From the cell containing the given text, extract its center point as (X, Y) coordinate. 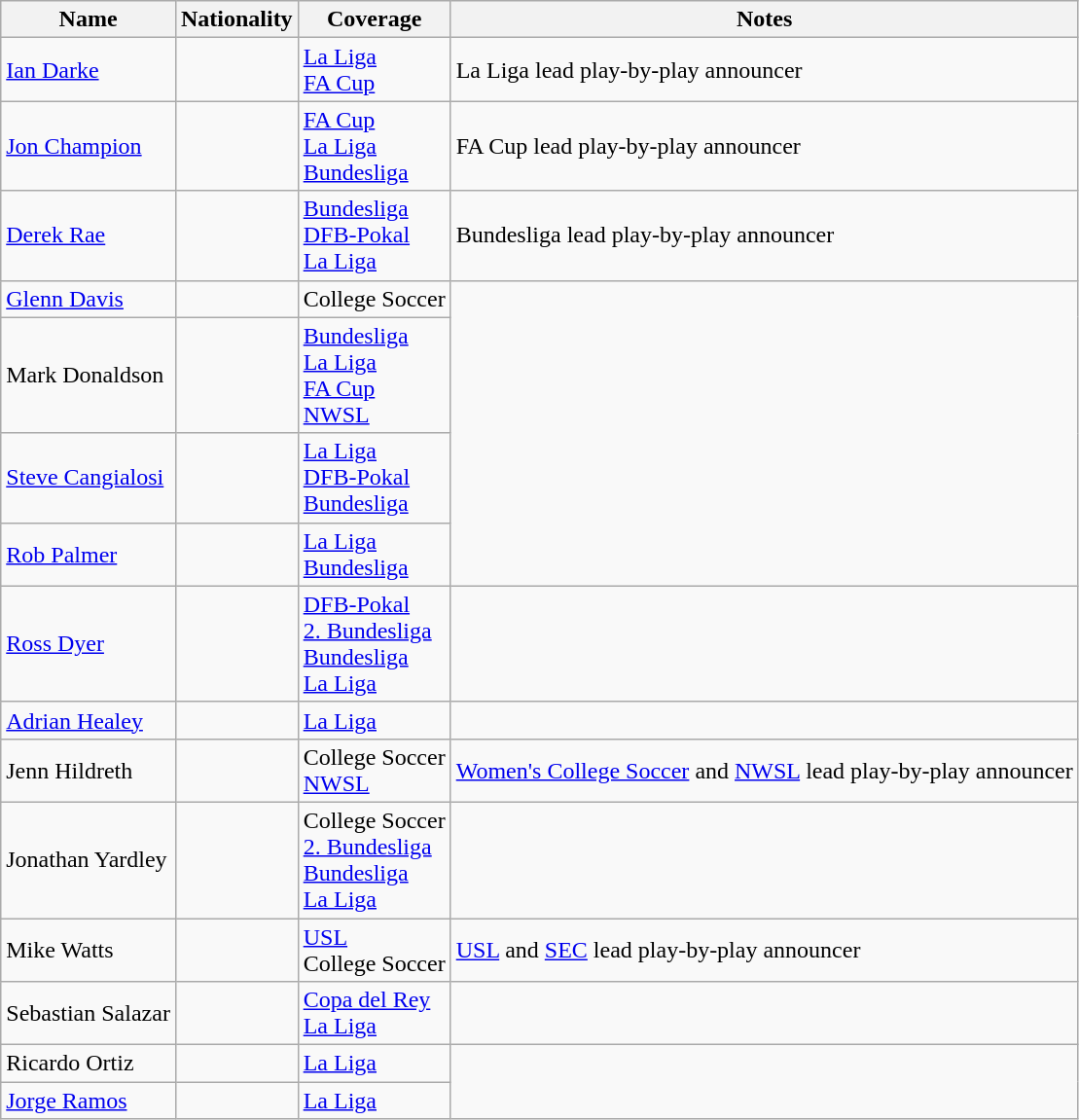
BundesligaLa LigaFA CupNWSL (374, 376)
Bundesliga lead play-by-play announcer (765, 235)
Women's College Soccer and NWSL lead play-by-play announcer (765, 771)
Coverage (374, 19)
Jonathan Yardley (89, 860)
FA Cup lead play-by-play announcer (765, 146)
Jenn Hildreth (89, 771)
BundesligaDFB-PokalLa Liga (374, 235)
Nationality (236, 19)
Adrian Healey (89, 720)
La LigaDFB-PokalBundesliga (374, 478)
Derek Rae (89, 235)
La LigaFA Cup (374, 70)
College Soccer (374, 299)
Mike Watts (89, 950)
Sebastian Salazar (89, 1014)
USL and SEC lead play-by-play announcer (765, 950)
Steve Cangialosi (89, 478)
Glenn Davis (89, 299)
Ross Dyer (89, 644)
Rob Palmer (89, 555)
Ian Darke (89, 70)
College SoccerNWSL (374, 771)
Jon Champion (89, 146)
USLCollege Soccer (374, 950)
La Liga lead play-by-play announcer (765, 70)
Ricardo Ortiz (89, 1064)
FA CupLa LigaBundesliga (374, 146)
Mark Donaldson (89, 376)
La LigaBundesliga (374, 555)
College Soccer2. BundesligaBundesligaLa Liga (374, 860)
Name (89, 19)
Copa del ReyLa Liga (374, 1014)
Jorge Ramos (89, 1101)
DFB-Pokal2. BundesligaBundesligaLa Liga (374, 644)
Notes (765, 19)
